Detect which cell encompasses the target text, then output its [x, y] center coordinate. 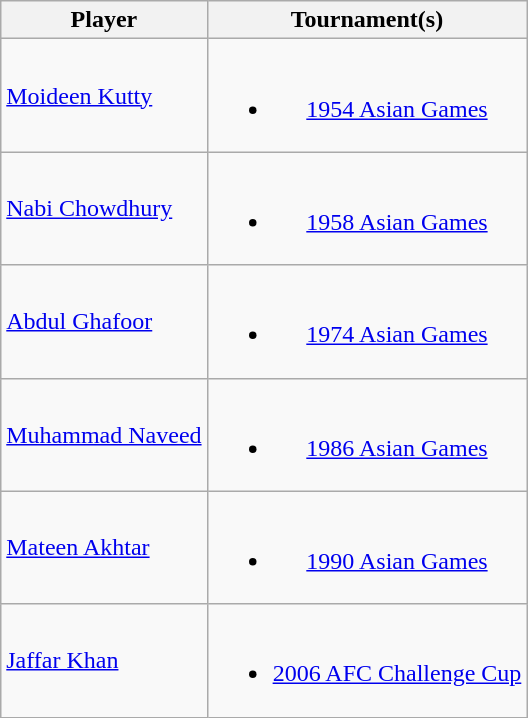
Mateen Akhtar [104, 548]
Jaffar Khan [104, 660]
1986 Asian Games [367, 434]
1974 Asian Games [367, 322]
Player [104, 20]
Muhammad Naveed [104, 434]
1954 Asian Games [367, 96]
2006 AFC Challenge Cup [367, 660]
Abdul Ghafoor [104, 322]
1990 Asian Games [367, 548]
Tournament(s) [367, 20]
1958 Asian Games [367, 208]
Moideen Kutty [104, 96]
Nabi Chowdhury [104, 208]
